Extract the (X, Y) coordinate from the center of the cell holding the provided text.  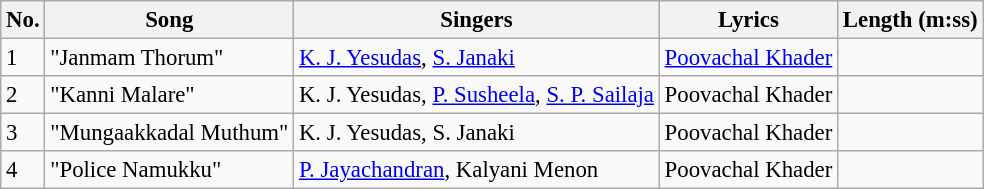
Lyrics (748, 20)
Length (m:ss) (910, 20)
K. J. Yesudas, P. Susheela, S. P. Sailaja (477, 95)
1 (23, 58)
2 (23, 95)
"Kanni Malare" (170, 95)
"Janmam Thorum" (170, 58)
P. Jayachandran, Kalyani Menon (477, 170)
Song (170, 20)
"Police Namukku" (170, 170)
Singers (477, 20)
"Mungaakkadal Muthum" (170, 133)
3 (23, 133)
No. (23, 20)
4 (23, 170)
